Return the (X, Y) coordinate for the center point of the cell that contains the specified text.  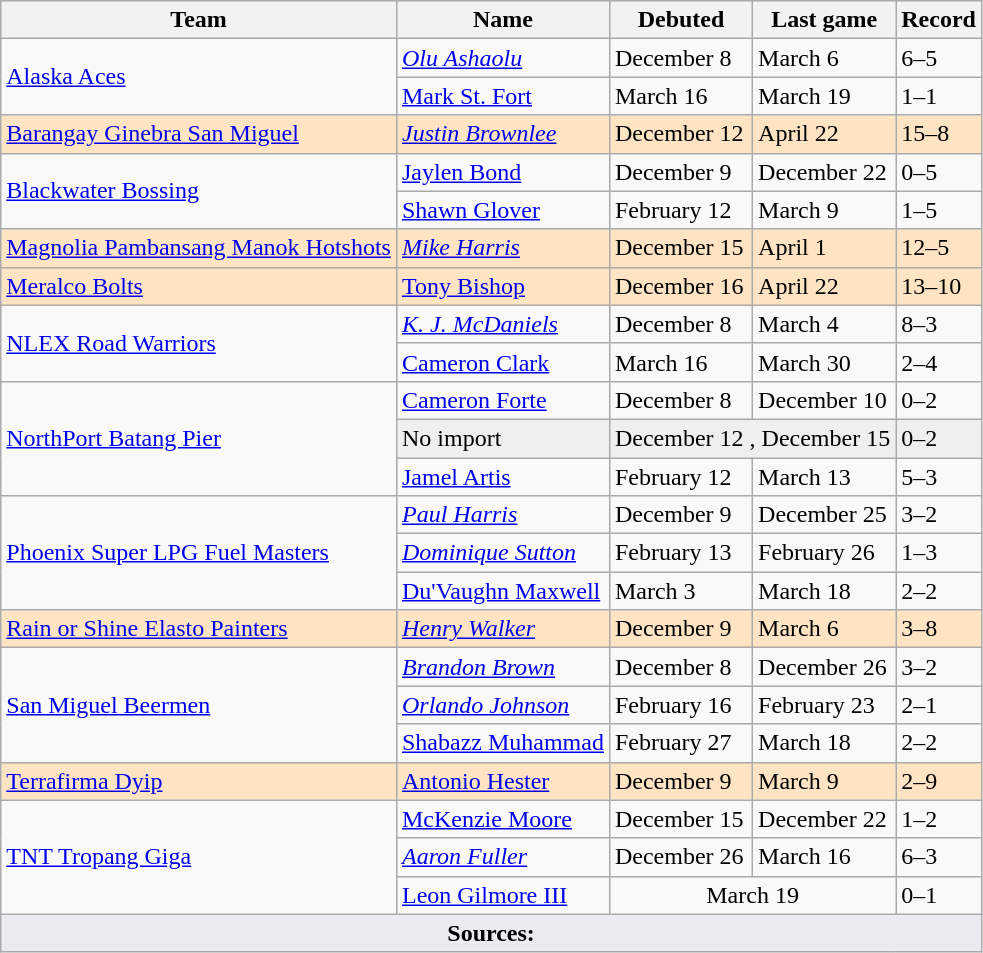
1–5 (939, 210)
0–5 (939, 172)
Meralco Bolts (199, 286)
3–8 (939, 629)
Du'Vaughn Maxwell (502, 591)
March 4 (824, 324)
March 13 (824, 477)
Terrafirma Dyip (199, 781)
Tony Bishop (502, 286)
TNT Tropang Giga (199, 857)
Phoenix Super LPG Fuel Masters (199, 553)
Cameron Clark (502, 362)
NorthPort Batang Pier (199, 438)
6–5 (939, 58)
1–2 (939, 819)
1–3 (939, 553)
December 10 (824, 400)
1–1 (939, 96)
Olu Ashaolu (502, 58)
Leon Gilmore III (502, 895)
Last game (824, 20)
Barangay Ginebra San Miguel (199, 134)
15–8 (939, 134)
December 16 (680, 286)
February 23 (824, 705)
February 13 (680, 553)
0–1 (939, 895)
March 3 (680, 591)
Aaron Fuller (502, 857)
2–1 (939, 705)
Paul Harris (502, 515)
Rain or Shine Elasto Painters (199, 629)
No import (502, 438)
Debuted (680, 20)
Brandon Brown (502, 667)
Team (199, 20)
February 26 (824, 553)
K. J. McDaniels (502, 324)
Shabazz Muhammad (502, 743)
Magnolia Pambansang Manok Hotshots (199, 248)
San Miguel Beermen (199, 705)
Cameron Forte (502, 400)
8–3 (939, 324)
Jaylen Bond (502, 172)
5–3 (939, 477)
Jamel Artis (502, 477)
December 12 (680, 134)
December 12 , December 15 (752, 438)
Orlando Johnson (502, 705)
Record (939, 20)
NLEX Road Warriors (199, 343)
Alaska Aces (199, 77)
Justin Brownlee (502, 134)
12–5 (939, 248)
Henry Walker (502, 629)
Dominique Sutton (502, 553)
February 27 (680, 743)
February 16 (680, 705)
March 30 (824, 362)
Shawn Glover (502, 210)
6–3 (939, 857)
Name (502, 20)
Antonio Hester (502, 781)
McKenzie Moore (502, 819)
April 1 (824, 248)
2–9 (939, 781)
December 25 (824, 515)
Sources: (492, 933)
13–10 (939, 286)
2–4 (939, 362)
Mark St. Fort (502, 96)
Mike Harris (502, 248)
Blackwater Bossing (199, 191)
